Return [X, Y] of the center of cell containing provided text 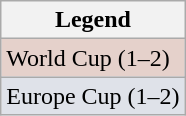
Europe Cup (1–2) [93, 96]
World Cup (1–2) [93, 58]
Legend [93, 20]
